Output the [X, Y] coordinate of the center of the cell containing the given text.  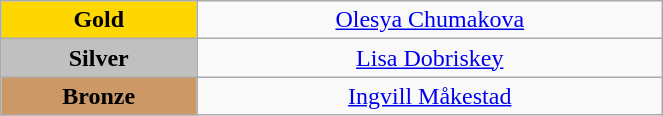
Lisa Dobriskey [430, 58]
Ingvill Måkestad [430, 96]
Silver [99, 58]
Gold [99, 20]
Olesya Chumakova [430, 20]
Bronze [99, 96]
